Find where the given text appears and provide that cell's center as (x, y) coordinate. 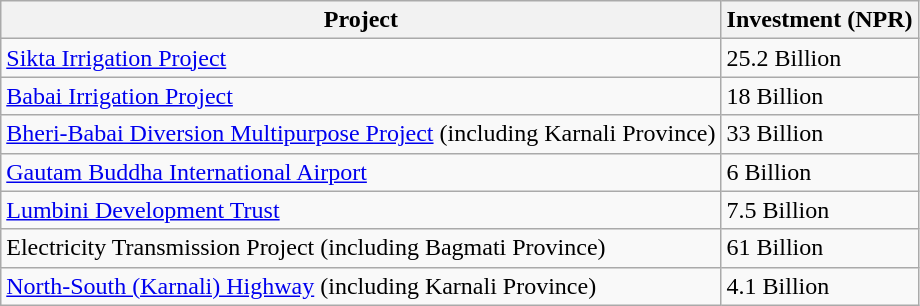
Babai Irrigation Project (361, 96)
18 Billion (820, 96)
33 Billion (820, 134)
Electricity Transmission Project (including Bagmati Province) (361, 248)
7.5 Billion (820, 210)
4.1 Billion (820, 286)
Sikta Irrigation Project (361, 58)
Bheri-Babai Diversion Multipurpose Project (including Karnali Province) (361, 134)
6 Billion (820, 172)
25.2 Billion (820, 58)
Lumbini Development Trust (361, 210)
North-South (Karnali) Highway (including Karnali Province) (361, 286)
61 Billion (820, 248)
Investment (NPR) (820, 20)
Project (361, 20)
Gautam Buddha International Airport (361, 172)
